Search for the cell housing the specified text and yield its [x, y] center coordinate. 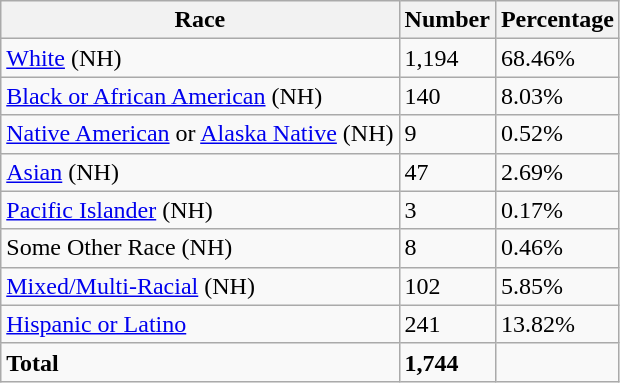
68.46% [557, 58]
1,194 [447, 58]
Native American or Alaska Native (NH) [200, 134]
0.52% [557, 134]
Pacific Islander (NH) [200, 210]
Race [200, 20]
140 [447, 96]
3 [447, 210]
Total [200, 362]
8.03% [557, 96]
9 [447, 134]
47 [447, 172]
Number [447, 20]
1,744 [447, 362]
8 [447, 248]
241 [447, 324]
2.69% [557, 172]
Hispanic or Latino [200, 324]
Mixed/Multi-Racial (NH) [200, 286]
5.85% [557, 286]
0.46% [557, 248]
0.17% [557, 210]
Asian (NH) [200, 172]
13.82% [557, 324]
White (NH) [200, 58]
Percentage [557, 20]
102 [447, 286]
Black or African American (NH) [200, 96]
Some Other Race (NH) [200, 248]
